Detect which cell encompasses the target text, then output its [X, Y] center coordinate. 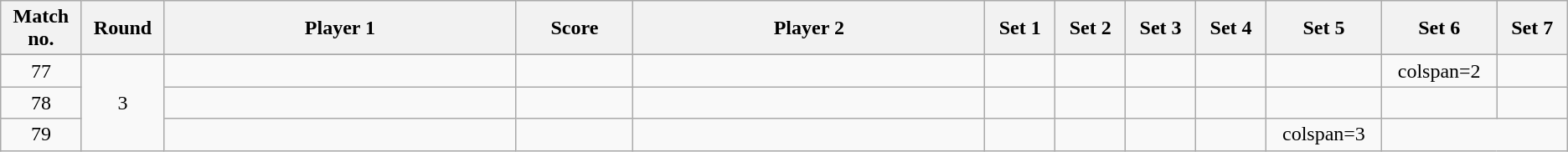
colspan=2 [1439, 71]
77 [41, 71]
Round [122, 28]
Set 2 [1091, 28]
Set 1 [1020, 28]
Set 6 [1439, 28]
Player 2 [809, 28]
Set 7 [1532, 28]
Player 1 [340, 28]
Set 5 [1324, 28]
Set 4 [1231, 28]
Score [575, 28]
Match no. [41, 28]
78 [41, 103]
79 [41, 134]
Set 3 [1161, 28]
3 [122, 103]
colspan=3 [1324, 134]
